Return [x, y] of the center of cell containing provided text 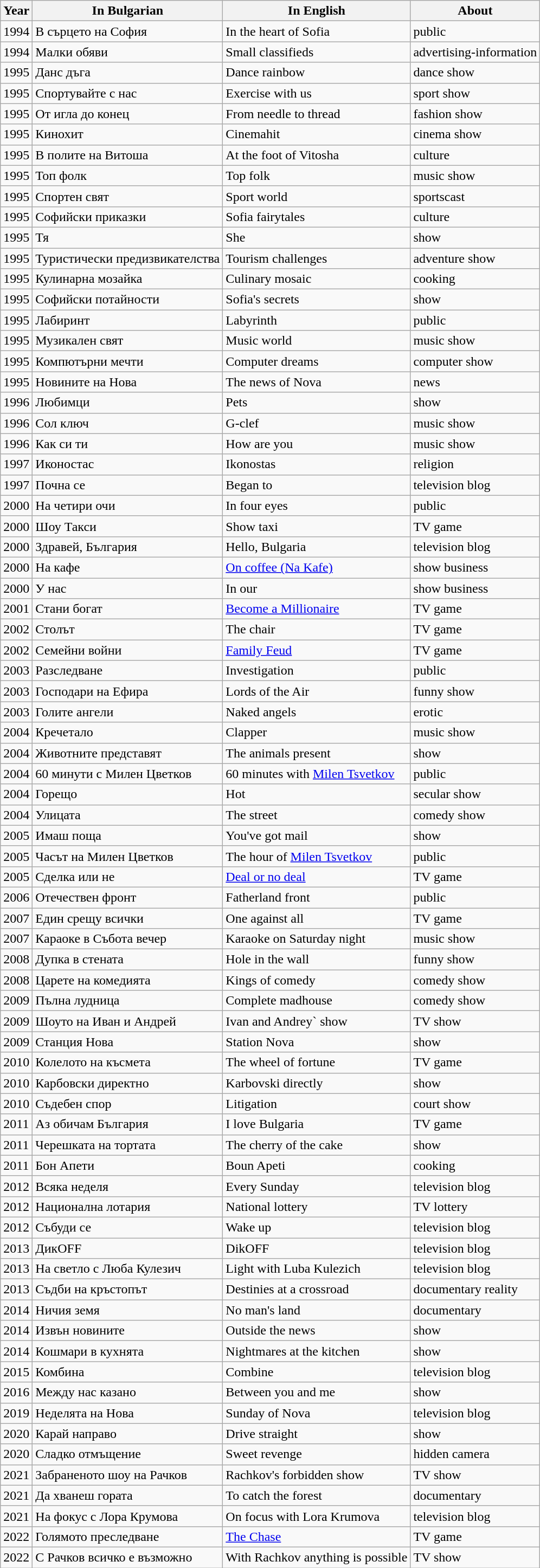
Топ фолк [128, 176]
Софийски потайности [128, 300]
Здравей, България [128, 547]
Горещо [128, 794]
secular show [475, 794]
Light with Luba Kulezich [317, 1269]
Улицата [128, 815]
Rachkov's forbidden show [317, 1475]
Boun Apeti [317, 1165]
Събуди се [128, 1227]
How are you [317, 444]
Спортен свят [128, 196]
Tourism challenges [317, 258]
Данс дъга [128, 73]
Животните представят [128, 753]
Колелото на късмета [128, 1062]
На светло с Люба Кулезич [128, 1269]
В полите на Витоша [128, 155]
ДикOFF [128, 1248]
Семейни войни [128, 650]
Sofia fairytales [317, 217]
dance show [475, 73]
The street [317, 815]
Тя [128, 237]
Един срещу всички [128, 918]
Стани богат [128, 609]
Шоу Такси [128, 526]
2006 [16, 897]
Hello, Bulgaria [317, 547]
Имаш поща [128, 835]
Компютърни мечти [128, 361]
Почна се [128, 485]
Every Sunday [317, 1186]
Забраненото шоу на Рачков [128, 1475]
С Рачков всичко е възможно [128, 1557]
From needle to thread [317, 114]
Kings of comedy [317, 980]
На фокус с Лора Крумова [128, 1516]
Karaoke on Saturday night [317, 939]
Бон Апети [128, 1165]
In our [317, 588]
Sofia's secrets [317, 300]
Litigation [317, 1104]
2016 [16, 1392]
Всяка неделя [128, 1186]
Голите ангели [128, 712]
G-clef [317, 423]
Комбина [128, 1372]
news [475, 382]
Музикален свят [128, 341]
Family Feud [317, 650]
Столът [128, 630]
Сделка или не [128, 877]
About [475, 11]
Пълна лудница [128, 1001]
On focus with Lora Krumova [317, 1516]
Complete madhouse [317, 1001]
In the heart of Sofia [317, 31]
religion [475, 464]
Top folk [317, 176]
Wake up [317, 1227]
Кречетало [128, 733]
I love Bulgaria [317, 1124]
Ivan and Andrey` show [317, 1021]
sportscast [475, 196]
computer show [475, 361]
She [317, 237]
In Bulgarian [128, 11]
Иконостас [128, 464]
To catch the forest [317, 1495]
court show [475, 1104]
Станция Нова [128, 1042]
No man's land [317, 1310]
Between you and me [317, 1392]
Софийски приказки [128, 217]
fashion show [475, 114]
Karbovski directly [317, 1083]
At the foot of Vitosha [317, 155]
На четири очи [128, 506]
The animals present [317, 753]
Любимци [128, 403]
Hot [317, 794]
Сол ключ [128, 423]
erotic [475, 712]
The chair [317, 630]
Destinies at a crossroad [317, 1290]
Голямото преследване [128, 1537]
DikOFF [317, 1248]
У нас [128, 588]
Deal or no deal [317, 877]
В сърцето на София [128, 31]
Кошмари в кухнята [128, 1351]
The hour of Milen Tsvetkov [317, 856]
TV lottery [475, 1207]
Новините на Нова [128, 382]
Шоуто на Иван и Андрей [128, 1021]
Outside the news [317, 1331]
2015 [16, 1372]
Become a Millionaire [317, 609]
От игла до конец [128, 114]
Неделята на Нова [128, 1413]
2019 [16, 1413]
The Chase [317, 1537]
Sunday of Nova [317, 1413]
Culinary mosaic [317, 279]
advertising-information [475, 52]
Ikonostas [317, 464]
Лабиринт [128, 320]
Drive straight [317, 1434]
The news of Nova [317, 382]
Национална лотария [128, 1207]
Sport world [317, 196]
На кафе [128, 567]
Караоке в Събота вечер [128, 939]
Малки обяви [128, 52]
Cinemahit [317, 134]
On coffee (Na Kafe) [317, 567]
Pets [317, 403]
Show taxi [317, 526]
documentary reality [475, 1290]
Combine [317, 1372]
Туристически предизвикателства [128, 258]
2001 [16, 609]
Отечествен фронт [128, 897]
The wheel of fortune [317, 1062]
Как си ти [128, 444]
adventure show [475, 258]
Разследване [128, 671]
Карай направо [128, 1434]
Fatherland front [317, 897]
Exercise with us [317, 93]
60 minutes with Milen Tsvetkov [317, 774]
hidden camera [475, 1454]
Year [16, 11]
Черешката на тортата [128, 1145]
Спортувайте с нас [128, 93]
Began to [317, 485]
Съдби на кръстопът [128, 1290]
Clapper [317, 733]
Кинохит [128, 134]
Ничия земя [128, 1310]
Сладко отмъщение [128, 1454]
60 минути с Милен Цветков [128, 774]
The cherry of the cake [317, 1145]
Computer dreams [317, 361]
Hole in the wall [317, 960]
sport show [475, 93]
Царете на комедията [128, 980]
Дупка в стената [128, 960]
Naked angels [317, 712]
Господари на Ефира [128, 691]
Sweet revenge [317, 1454]
Карбовски директно [128, 1083]
Аз обичам България [128, 1124]
In English [317, 11]
Music world [317, 341]
Часът на Милен Цветков [128, 856]
National lottery [317, 1207]
Да хванеш гората [128, 1495]
Кулинарна мозайка [128, 279]
Station Nova [317, 1042]
Извън новините [128, 1331]
Nightmares at the kitchen [317, 1351]
Lords of the Air [317, 691]
Small classifieds [317, 52]
Между нас казано [128, 1392]
Investigation [317, 671]
Съдебен спор [128, 1104]
Dance rainbow [317, 73]
With Rachkov anything is possible [317, 1557]
Labyrinth [317, 320]
In four eyes [317, 506]
You've got mail [317, 835]
cinema show [475, 134]
One against all [317, 918]
